From the cell containing the given text, extract its center point as (X, Y) coordinate. 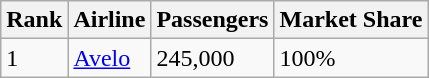
Passengers (212, 20)
245,000 (212, 58)
Rank (34, 20)
100% (351, 58)
Market Share (351, 20)
Avelo (110, 58)
1 (34, 58)
Airline (110, 20)
